Detect which cell encompasses the target text, then output its (x, y) center coordinate. 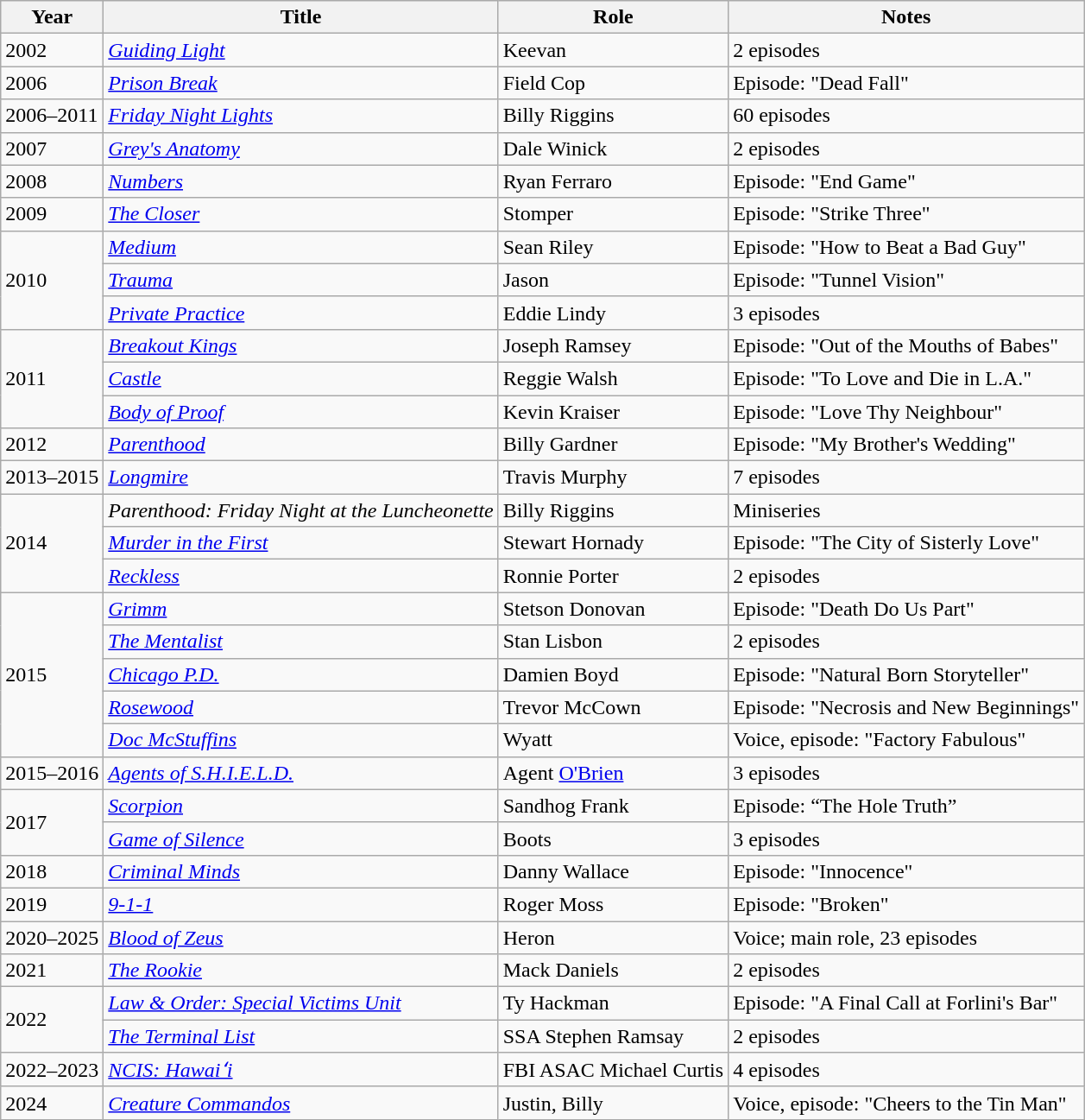
Boots (613, 838)
2024 (52, 1103)
Agents of S.H.I.E.L.D. (300, 773)
Body of Proof (300, 412)
Stewart Hornady (613, 543)
Criminal Minds (300, 871)
Sandhog Frank (613, 806)
4 episodes (906, 1070)
Episode: “The Hole Truth” (906, 806)
Jason (613, 280)
Episode: "Out of the Mouths of Babes" (906, 345)
Guiding Light (300, 50)
2013–2015 (52, 478)
Voice, episode: "Cheers to the Tin Man" (906, 1103)
Role (613, 17)
Parenthood: Friday Night at the Luncheonette (300, 510)
2021 (52, 971)
Reckless (300, 576)
2020–2025 (52, 937)
Creature Commandos (300, 1103)
Trauma (300, 280)
Parenthood (300, 445)
Medium (300, 247)
2018 (52, 871)
2011 (52, 378)
2006–2011 (52, 116)
Voice; main role, 23 episodes (906, 937)
Episode: "Strike Three" (906, 214)
2006 (52, 83)
Episode: "Tunnel Vision" (906, 280)
2015–2016 (52, 773)
2015 (52, 674)
Eddie Lindy (613, 313)
Rosewood (300, 707)
Numbers (300, 181)
2022–2023 (52, 1070)
Danny Wallace (613, 871)
Miniseries (906, 510)
Year (52, 17)
Episode: "A Final Call at Forlini's Bar" (906, 1003)
2019 (52, 904)
Episode: "End Game" (906, 181)
Friday Night Lights (300, 116)
Law & Order: Special Victims Unit (300, 1003)
2008 (52, 181)
Notes (906, 17)
Episode: "My Brother's Wedding" (906, 445)
Episode: "Necrosis and New Beginnings" (906, 707)
Blood of Zeus (300, 937)
2007 (52, 149)
2009 (52, 214)
Game of Silence (300, 838)
Prison Break (300, 83)
Episode: "Death Do Us Part" (906, 609)
The Rookie (300, 971)
Billy Gardner (613, 445)
Episode: "Love Thy Neighbour" (906, 412)
Stomper (613, 214)
Voice, episode: "Factory Fabulous" (906, 740)
Sean Riley (613, 247)
60 episodes (906, 116)
Longmire (300, 478)
The Terminal List (300, 1036)
Breakout Kings (300, 345)
2012 (52, 445)
Private Practice (300, 313)
Scorpion (300, 806)
Episode: "Natural Born Storyteller" (906, 674)
Ty Hackman (613, 1003)
Wyatt (613, 740)
Episode: "Broken" (906, 904)
Stan Lisbon (613, 642)
Mack Daniels (613, 971)
2010 (52, 280)
FBI ASAC Michael Curtis (613, 1070)
Field Cop (613, 83)
Kevin Kraiser (613, 412)
7 episodes (906, 478)
Reggie Walsh (613, 378)
Ryan Ferraro (613, 181)
Murder in the First (300, 543)
Travis Murphy (613, 478)
2014 (52, 543)
9-1-1 (300, 904)
Ronnie Porter (613, 576)
The Closer (300, 214)
Grey's Anatomy (300, 149)
Chicago P.D. (300, 674)
2002 (52, 50)
Joseph Ramsey (613, 345)
Dale Winick (613, 149)
Damien Boyd (613, 674)
Keevan (613, 50)
The Mentalist (300, 642)
SSA Stephen Ramsay (613, 1036)
Episode: "The City of Sisterly Love" (906, 543)
Episode: "To Love and Die in L.A." (906, 378)
Agent O'Brien (613, 773)
Doc McStuffins (300, 740)
NCIS: Hawaiʻi (300, 1070)
Episode: "Dead Fall" (906, 83)
Title (300, 17)
Stetson Donovan (613, 609)
Castle (300, 378)
Grimm (300, 609)
Justin, Billy (613, 1103)
2022 (52, 1020)
Episode: "Innocence" (906, 871)
Trevor McCown (613, 707)
2017 (52, 822)
Heron (613, 937)
Roger Moss (613, 904)
Episode: "How to Beat a Bad Guy" (906, 247)
